Locate the cell with the specified text and output its (X, Y) center coordinate. 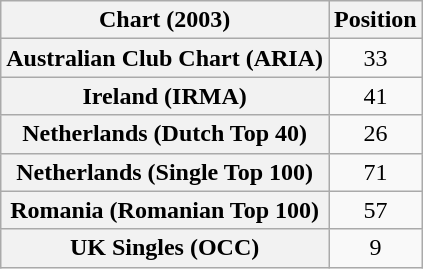
Ireland (IRMA) (165, 96)
Position (375, 20)
Australian Club Chart (ARIA) (165, 58)
26 (375, 134)
57 (375, 210)
Netherlands (Dutch Top 40) (165, 134)
33 (375, 58)
41 (375, 96)
Chart (2003) (165, 20)
Netherlands (Single Top 100) (165, 172)
UK Singles (OCC) (165, 248)
Romania (Romanian Top 100) (165, 210)
71 (375, 172)
9 (375, 248)
